Find where the given text appears and provide that cell's center as (x, y) coordinate. 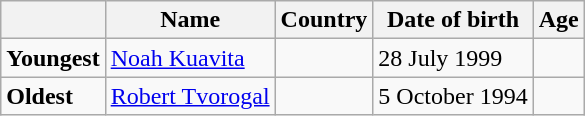
Name (190, 20)
Age (558, 20)
Noah Kuavita (190, 58)
5 October 1994 (453, 96)
Youngest (53, 58)
28 July 1999 (453, 58)
Date of birth (453, 20)
Oldest (53, 96)
Robert Tvorogal (190, 96)
Country (324, 20)
